Scan for the cell matching the given text and deliver its (X, Y) coordinate at center. 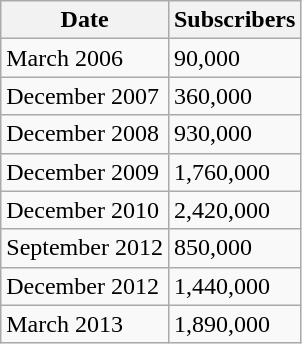
March 2013 (85, 324)
March 2006 (85, 58)
2,420,000 (234, 210)
December 2007 (85, 96)
1,760,000 (234, 172)
1,440,000 (234, 286)
Subscribers (234, 20)
850,000 (234, 248)
1,890,000 (234, 324)
Date (85, 20)
December 2009 (85, 172)
December 2010 (85, 210)
December 2012 (85, 286)
360,000 (234, 96)
930,000 (234, 134)
September 2012 (85, 248)
December 2008 (85, 134)
90,000 (234, 58)
